Find where the given text appears and provide that cell's center as (x, y) coordinate. 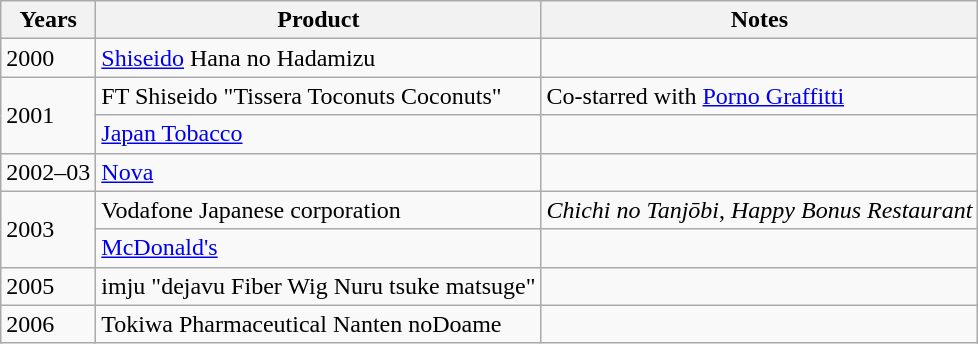
Japan Tobacco (318, 134)
2003 (48, 229)
Chichi no Tanjōbi, Happy Bonus Restaurant (760, 210)
2006 (48, 324)
Product (318, 20)
2005 (48, 286)
Vodafone Japanese corporation (318, 210)
Co-starred with Porno Graffitti (760, 96)
Tokiwa Pharmaceutical Nanten noDoame (318, 324)
Years (48, 20)
FT Shiseido "Tissera Toconuts Coconuts" (318, 96)
Notes (760, 20)
2000 (48, 58)
Nova (318, 172)
2002–03 (48, 172)
McDonald's (318, 248)
imju "dejavu Fiber Wig Nuru tsuke matsuge" (318, 286)
2001 (48, 115)
Shiseido Hana no Hadamizu (318, 58)
